Output the (x, y) coordinate of the center of the cell containing the given text.  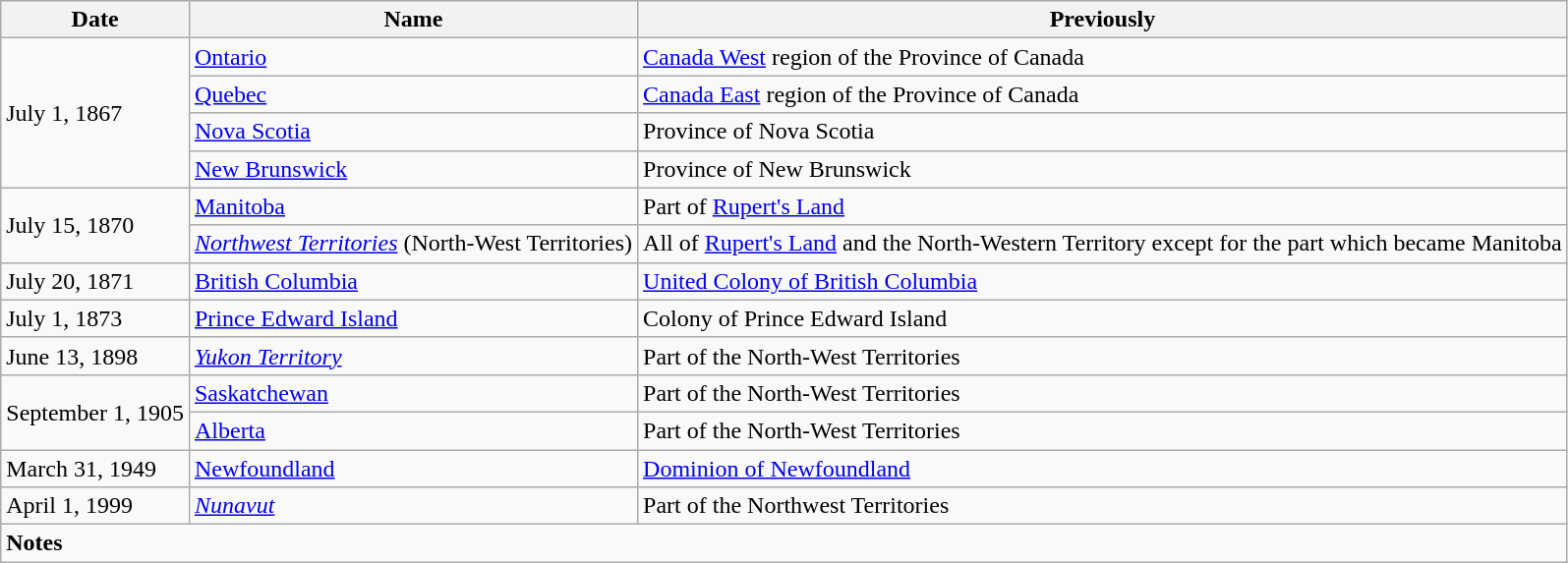
Prince Edward Island (413, 318)
Canada West region of the Province of Canada (1103, 57)
July 1, 1867 (95, 113)
June 13, 1898 (95, 356)
April 1, 1999 (95, 506)
Province of New Brunswick (1103, 169)
Colony of Prince Edward Island (1103, 318)
Manitoba (413, 206)
New Brunswick (413, 169)
Alberta (413, 430)
Part of Rupert's Land (1103, 206)
Northwest Territories (North-West Territories) (413, 244)
Canada East region of the Province of Canada (1103, 94)
Quebec (413, 94)
Dominion of Newfoundland (1103, 469)
Yukon Territory (413, 356)
September 1, 1905 (95, 412)
March 31, 1949 (95, 469)
Notes (784, 543)
Nova Scotia (413, 132)
Newfoundland (413, 469)
Part of the Northwest Territories (1103, 506)
Province of Nova Scotia (1103, 132)
Nunavut (413, 506)
British Columbia (413, 281)
July 1, 1873 (95, 318)
All of Rupert's Land and the North-Western Territory except for the part which became Manitoba (1103, 244)
July 20, 1871 (95, 281)
Previously (1103, 20)
Ontario (413, 57)
July 15, 1870 (95, 225)
United Colony of British Columbia (1103, 281)
Date (95, 20)
Saskatchewan (413, 393)
Name (413, 20)
